Return the (x, y) coordinate for the center point of the cell that contains the specified text.  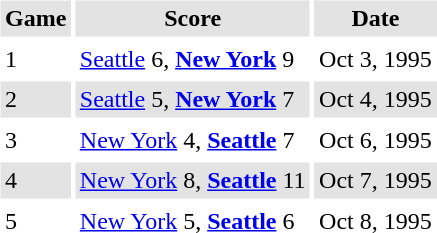
2 (35, 100)
Oct 6, 1995 (376, 140)
New York 8, Seattle 11 (192, 180)
Oct 7, 1995 (376, 180)
1 (35, 59)
Game (35, 18)
Seattle 5, New York 7 (192, 100)
Oct 4, 1995 (376, 100)
4 (35, 180)
3 (35, 140)
Seattle 6, New York 9 (192, 59)
New York 4, Seattle 7 (192, 140)
Oct 3, 1995 (376, 59)
Date (376, 18)
Score (192, 18)
